Detect which cell encompasses the target text, then output its (X, Y) center coordinate. 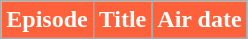
Episode (47, 20)
Air date (200, 20)
Title (122, 20)
